Return the (X, Y) coordinate for the center point of the cell that contains the specified text.  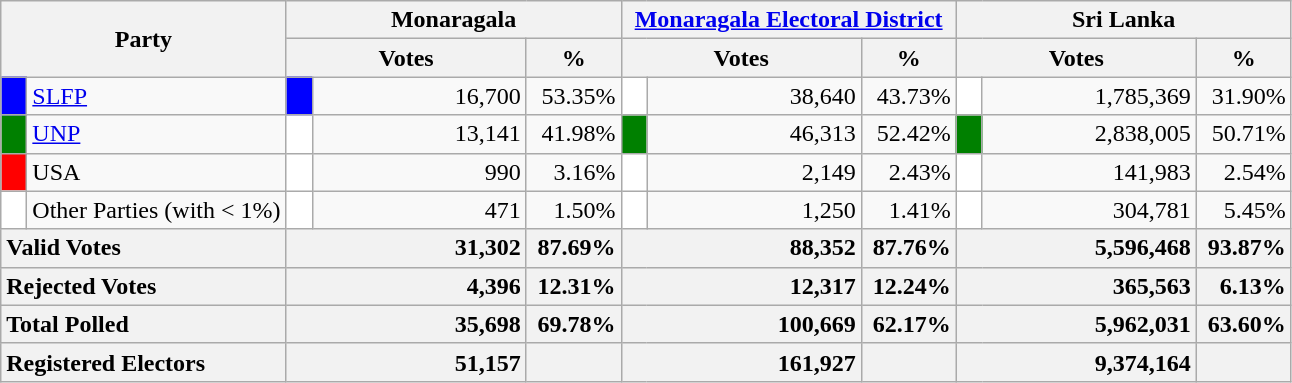
88,352 (741, 248)
16,700 (419, 96)
93.87% (1244, 248)
52.42% (908, 134)
Sri Lanka (1124, 20)
1.50% (574, 210)
Registered Electors (144, 362)
12.31% (574, 286)
990 (419, 172)
SLFP (156, 96)
5.45% (1244, 210)
141,983 (1089, 172)
Monaragala Electoral District (788, 20)
304,781 (1089, 210)
31,302 (406, 248)
365,563 (1076, 286)
UNP (156, 134)
6.13% (1244, 286)
1,785,369 (1089, 96)
5,596,468 (1076, 248)
Party (144, 39)
35,698 (406, 324)
50.71% (1244, 134)
51,157 (406, 362)
12,317 (741, 286)
87.76% (908, 248)
USA (156, 172)
3.16% (574, 172)
Monaragala (454, 20)
471 (419, 210)
Valid Votes (144, 248)
161,927 (741, 362)
9,374,164 (1076, 362)
62.17% (908, 324)
87.69% (574, 248)
1.41% (908, 210)
2,149 (754, 172)
13,141 (419, 134)
12.24% (908, 286)
69.78% (574, 324)
2,838,005 (1089, 134)
2.54% (1244, 172)
100,669 (741, 324)
63.60% (1244, 324)
46,313 (754, 134)
2.43% (908, 172)
38,640 (754, 96)
53.35% (574, 96)
43.73% (908, 96)
Total Polled (144, 324)
4,396 (406, 286)
Rejected Votes (144, 286)
1,250 (754, 210)
Other Parties (with < 1%) (156, 210)
31.90% (1244, 96)
41.98% (574, 134)
5,962,031 (1076, 324)
